For the text-containing cell, return its midpoint in [X, Y] coordinate format. 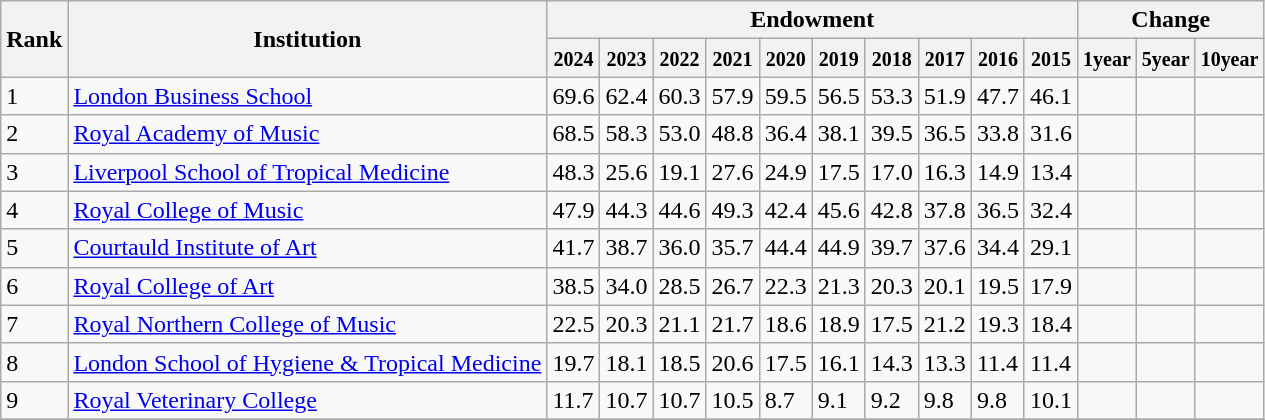
5 [34, 248]
Endowment [812, 20]
2016 [998, 58]
5year [1166, 58]
28.5 [680, 286]
26.7 [732, 286]
53.3 [892, 96]
37.6 [944, 248]
57.9 [732, 96]
45.6 [838, 210]
1year [1106, 58]
Royal College of Art [308, 286]
32.4 [1050, 210]
38.1 [838, 134]
Rank [34, 39]
2020 [786, 58]
35.7 [732, 248]
6 [34, 286]
38.7 [626, 248]
48.3 [574, 172]
Royal Academy of Music [308, 134]
Royal Northern College of Music [308, 324]
10.5 [732, 400]
18.9 [838, 324]
19.5 [998, 286]
London Business School [308, 96]
19.1 [680, 172]
2018 [892, 58]
31.6 [1050, 134]
10year [1230, 58]
19.7 [574, 362]
2024 [574, 58]
2015 [1050, 58]
62.4 [626, 96]
2017 [944, 58]
21.2 [944, 324]
33.8 [998, 134]
2 [34, 134]
9.1 [838, 400]
60.3 [680, 96]
8.7 [786, 400]
10.1 [1050, 400]
56.5 [838, 96]
48.8 [732, 134]
42.8 [892, 210]
2022 [680, 58]
47.9 [574, 210]
29.1 [1050, 248]
22.3 [786, 286]
59.5 [786, 96]
24.9 [786, 172]
London School of Hygiene & Tropical Medicine [308, 362]
68.5 [574, 134]
21.1 [680, 324]
17.9 [1050, 286]
41.7 [574, 248]
9 [34, 400]
18.6 [786, 324]
18.5 [680, 362]
2023 [626, 58]
14.3 [892, 362]
38.5 [574, 286]
20.6 [732, 362]
2019 [838, 58]
1 [34, 96]
19.3 [998, 324]
17.0 [892, 172]
39.7 [892, 248]
36.0 [680, 248]
39.5 [892, 134]
Institution [308, 39]
7 [34, 324]
Liverpool School of Tropical Medicine [308, 172]
21.3 [838, 286]
18.4 [1050, 324]
25.6 [626, 172]
34.4 [998, 248]
2021 [732, 58]
14.9 [998, 172]
44.9 [838, 248]
Royal College of Music [308, 210]
8 [34, 362]
49.3 [732, 210]
16.3 [944, 172]
47.7 [998, 96]
3 [34, 172]
Courtauld Institute of Art [308, 248]
53.0 [680, 134]
44.6 [680, 210]
51.9 [944, 96]
36.4 [786, 134]
37.8 [944, 210]
11.7 [574, 400]
Royal Veterinary College [308, 400]
16.1 [838, 362]
27.6 [732, 172]
22.5 [574, 324]
13.3 [944, 362]
44.4 [786, 248]
34.0 [626, 286]
18.1 [626, 362]
13.4 [1050, 172]
46.1 [1050, 96]
21.7 [732, 324]
Change [1170, 20]
20.1 [944, 286]
44.3 [626, 210]
4 [34, 210]
69.6 [574, 96]
58.3 [626, 134]
9.2 [892, 400]
42.4 [786, 210]
